Detect which cell encompasses the target text, then output its (X, Y) center coordinate. 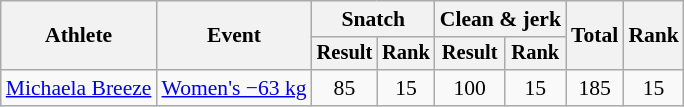
100 (470, 88)
Total (594, 36)
Snatch (374, 19)
Event (234, 36)
185 (594, 88)
85 (345, 88)
Clean & jerk (500, 19)
Athlete (79, 36)
Michaela Breeze (79, 88)
Women's −63 kg (234, 88)
